From the cell containing the given text, extract its center point as [X, Y] coordinate. 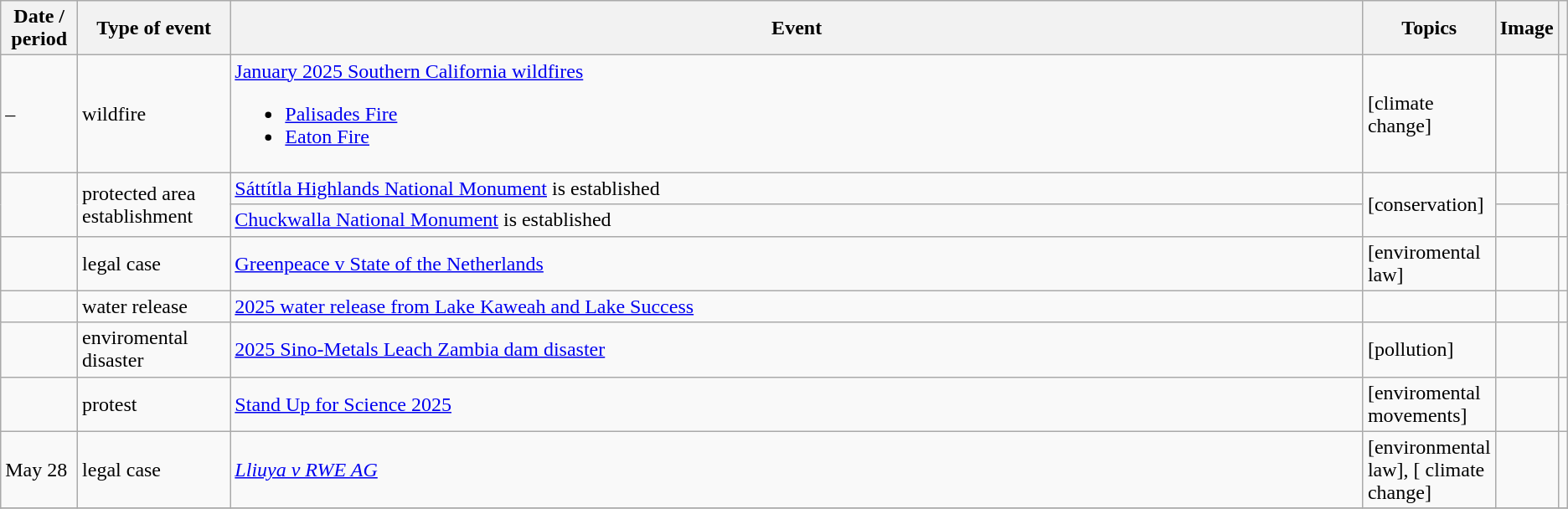
water release [154, 306]
[enviromental law] [1429, 263]
[enviromental movements] [1429, 404]
protected area establishment [154, 204]
2025 water release from Lake Kaweah and Lake Success [797, 306]
Lliuya v RWE AG [797, 470]
Event [797, 28]
Chuckwalla National Monument is established [797, 220]
[climate change] [1429, 114]
January 2025 Southern California wildfiresPalisades FireEaton Fire [797, 114]
– [39, 114]
Stand Up for Science 2025 [797, 404]
[pollution] [1429, 350]
wildfire [154, 114]
protest [154, 404]
[environmental law], [ climate change] [1429, 470]
2025 Sino-Metals Leach Zambia dam disaster [797, 350]
Image [1526, 28]
May 28 [39, 470]
Type of event [154, 28]
[conservation] [1429, 204]
Greenpeace v State of the Netherlands [797, 263]
Sáttítla Highlands National Monument is established [797, 188]
Date / period [39, 28]
Topics [1429, 28]
enviromental disaster [154, 350]
